Output the [x, y] coordinate of the center of the cell containing the given text.  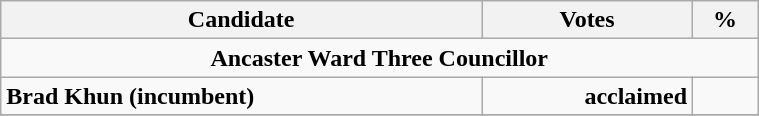
Votes [588, 20]
Brad Khun (incumbent) [242, 96]
acclaimed [588, 96]
Candidate [242, 20]
% [726, 20]
Ancaster Ward Three Councillor [380, 58]
